Pinpoint the cell where the given text exists, returning its [X, Y] midpoint coordinate. 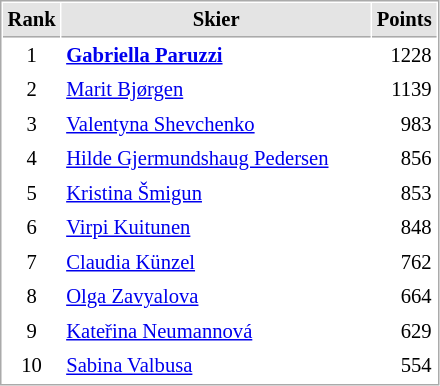
5 [32, 194]
762 [404, 262]
1228 [404, 56]
Kristina Šmigun [216, 194]
Valentyna Shevchenko [216, 124]
10 [32, 366]
1139 [404, 90]
Points [404, 20]
9 [32, 332]
664 [404, 296]
629 [404, 332]
4 [32, 158]
983 [404, 124]
Kateřina Neumannová [216, 332]
Skier [216, 20]
Virpi Kuitunen [216, 228]
8 [32, 296]
Marit Bjørgen [216, 90]
3 [32, 124]
Hilde Gjermundshaug Pedersen [216, 158]
848 [404, 228]
853 [404, 194]
7 [32, 262]
Sabina Valbusa [216, 366]
Gabriella Paruzzi [216, 56]
6 [32, 228]
1 [32, 56]
Claudia Künzel [216, 262]
Olga Zavyalova [216, 296]
554 [404, 366]
2 [32, 90]
Rank [32, 20]
856 [404, 158]
